Return the (x, y) coordinate for the center point of the cell that contains the specified text.  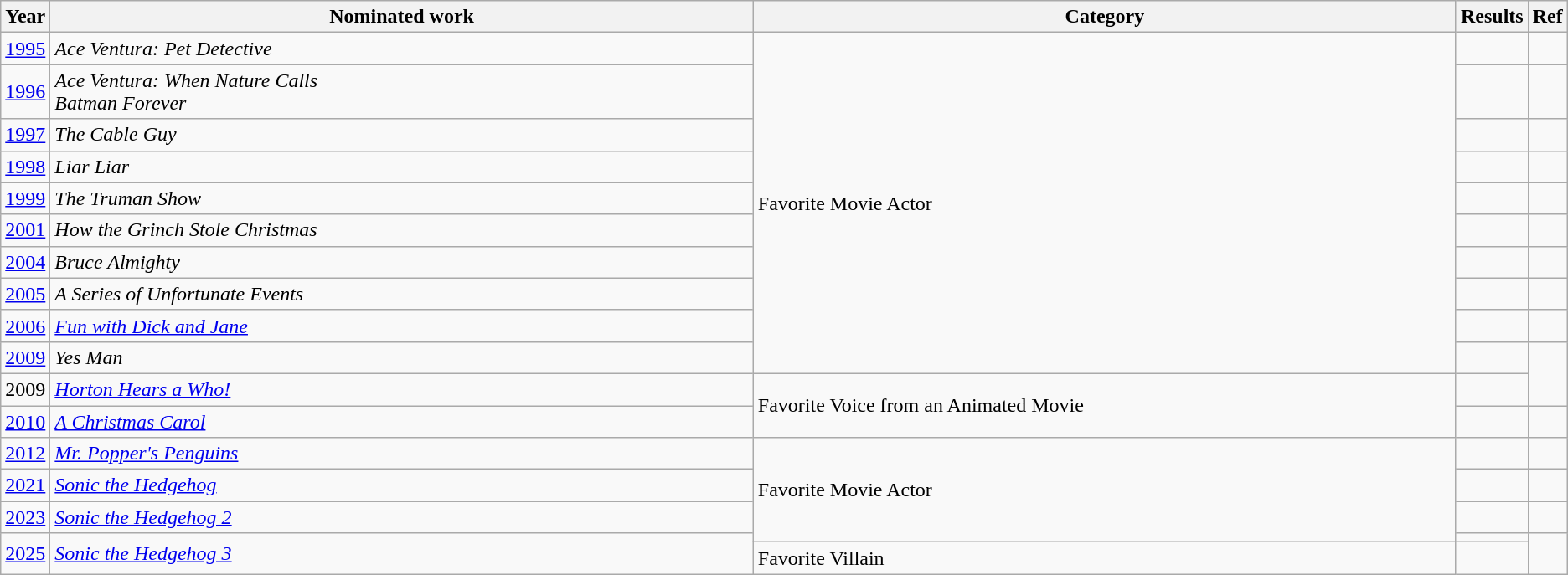
2025 (25, 554)
Horton Hears a Who! (402, 389)
The Cable Guy (402, 135)
Sonic the Hedgehog (402, 485)
2023 (25, 517)
Favorite Villain (1104, 558)
Favorite Voice from an Animated Movie (1104, 405)
How the Grinch Stole Christmas (402, 230)
Yes Man (402, 357)
A Christmas Carol (402, 421)
2012 (25, 454)
1997 (25, 135)
1999 (25, 198)
Nominated work (402, 17)
Results (1492, 17)
Liar Liar (402, 167)
Mr. Popper's Penguins (402, 454)
Bruce Almighty (402, 262)
2005 (25, 294)
Fun with Dick and Jane (402, 326)
1998 (25, 167)
2021 (25, 485)
Ace Ventura: When Nature CallsBatman Forever (402, 92)
Sonic the Hedgehog 2 (402, 517)
1996 (25, 92)
2006 (25, 326)
2001 (25, 230)
Sonic the Hedgehog 3 (402, 554)
The Truman Show (402, 198)
Category (1104, 17)
2010 (25, 421)
A Series of Unfortunate Events (402, 294)
2004 (25, 262)
1995 (25, 49)
Ace Ventura: Pet Detective (402, 49)
Ref (1548, 17)
Year (25, 17)
